Return [x, y] of the center of cell containing provided text 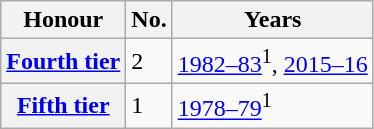
Years [272, 20]
2 [149, 62]
Fifth tier [64, 106]
1978–791 [272, 106]
1 [149, 106]
Honour [64, 20]
Fourth tier [64, 62]
No. [149, 20]
1982–831, 2015–16 [272, 62]
